Extract the [x, y] coordinate from the center of the cell holding the provided text.  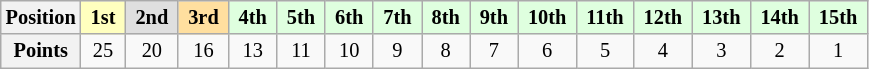
9 [397, 51]
13 [253, 51]
7th [397, 17]
20 [152, 51]
15th [838, 17]
25 [104, 51]
Points [41, 51]
8 [446, 51]
8th [446, 17]
1st [104, 17]
2nd [152, 17]
1 [838, 51]
12th [663, 17]
3 [721, 51]
4th [253, 17]
5 [604, 51]
3rd [203, 17]
10 [349, 51]
13th [721, 17]
16 [203, 51]
11th [604, 17]
4 [663, 51]
2 [779, 51]
Position [41, 17]
7 [494, 51]
6th [349, 17]
6 [547, 51]
10th [547, 17]
11 [301, 51]
14th [779, 17]
5th [301, 17]
9th [494, 17]
